Provide the (X, Y) coordinate of the cell's center where the given text is located.  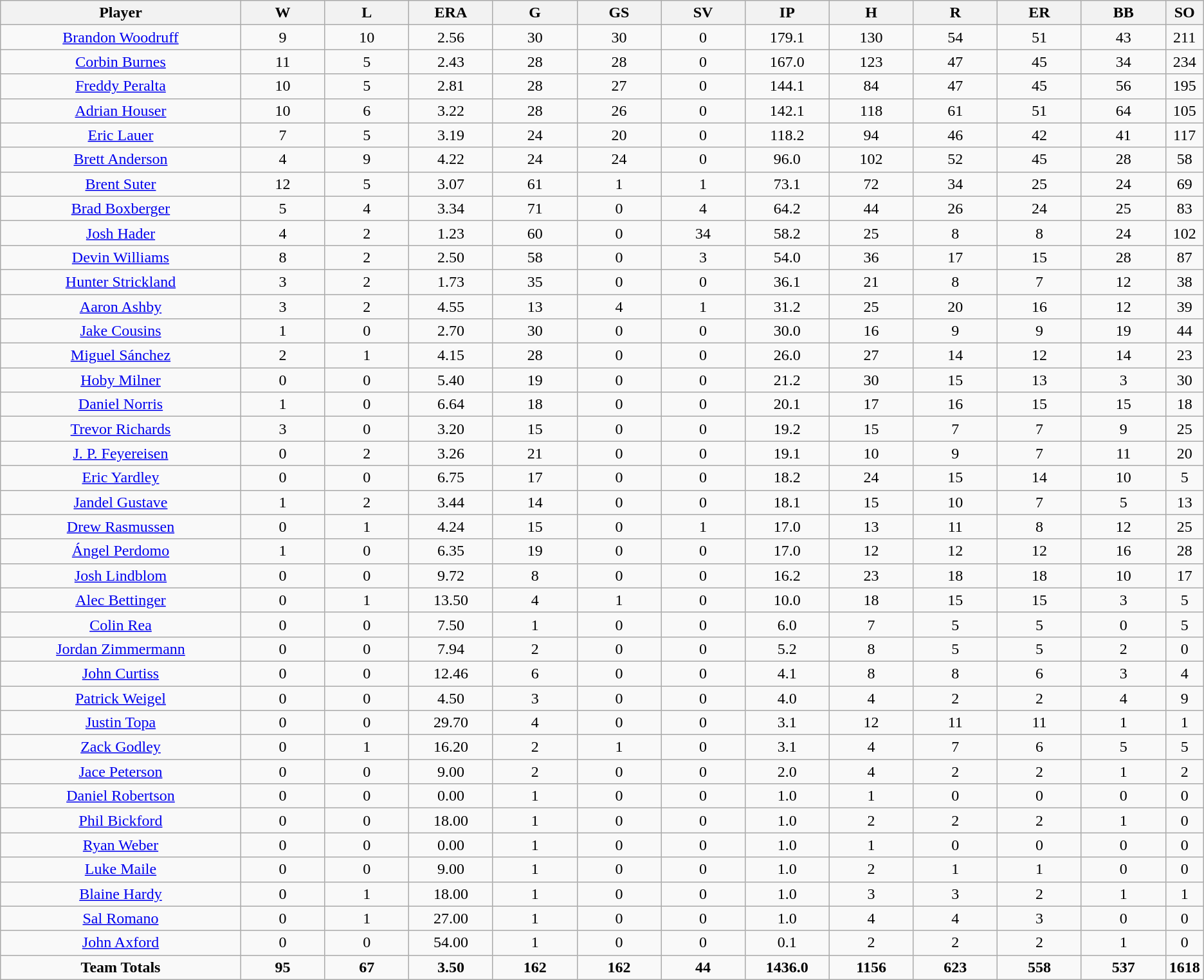
Daniel Robertson (121, 796)
10.0 (787, 600)
Player (121, 13)
16.2 (787, 576)
60 (535, 233)
Patrick Weigel (121, 698)
105 (1185, 111)
7.50 (452, 624)
54.00 (452, 943)
2.50 (452, 257)
2.43 (452, 62)
Jace Peterson (121, 772)
31.2 (787, 307)
36.1 (787, 282)
G (535, 13)
4.55 (452, 307)
3.44 (452, 502)
Justin Topa (121, 723)
W (283, 13)
4.50 (452, 698)
John Axford (121, 943)
6.64 (452, 404)
29.70 (452, 723)
Drew Rasmussen (121, 527)
117 (1185, 135)
5.2 (787, 649)
18.2 (787, 478)
GS (619, 13)
Colin Rea (121, 624)
130 (871, 37)
Hoby Milner (121, 380)
2.81 (452, 86)
2.56 (452, 37)
1156 (871, 967)
56 (1123, 86)
4.22 (452, 159)
3.20 (452, 429)
123 (871, 62)
26.0 (787, 356)
69 (1185, 184)
9.72 (452, 576)
54 (956, 37)
64.2 (787, 208)
167.0 (787, 62)
41 (1123, 135)
Jordan Zimmermann (121, 649)
558 (1039, 967)
64 (1123, 111)
54.0 (787, 257)
13.50 (452, 600)
4.24 (452, 527)
3.26 (452, 453)
2.70 (452, 331)
94 (871, 135)
142.1 (787, 111)
H (871, 13)
84 (871, 86)
43 (1123, 37)
Team Totals (121, 967)
Blaine Hardy (121, 894)
30.0 (787, 331)
537 (1123, 967)
Adrian Houser (121, 111)
623 (956, 967)
ERA (452, 13)
SO (1185, 13)
72 (871, 184)
Daniel Norris (121, 404)
18.1 (787, 502)
Freddy Peralta (121, 86)
87 (1185, 257)
Brad Boxberger (121, 208)
42 (1039, 135)
39 (1185, 307)
Hunter Strickland (121, 282)
2.0 (787, 772)
Phil Bickford (121, 821)
Aaron Ashby (121, 307)
1.73 (452, 282)
Miguel Sánchez (121, 356)
38 (1185, 282)
Josh Hader (121, 233)
27.00 (452, 918)
12.46 (452, 673)
3.07 (452, 184)
Alec Bettinger (121, 600)
Ángel Perdomo (121, 551)
20.1 (787, 404)
3.34 (452, 208)
SV (704, 13)
J. P. Feyereisen (121, 453)
16.20 (452, 747)
Sal Romano (121, 918)
67 (367, 967)
L (367, 13)
R (956, 13)
Brent Suter (121, 184)
83 (1185, 208)
36 (871, 257)
Jake Cousins (121, 331)
6.35 (452, 551)
Luke Maile (121, 869)
Brett Anderson (121, 159)
7.94 (452, 649)
46 (956, 135)
Eric Lauer (121, 135)
3.22 (452, 111)
1436.0 (787, 967)
Brandon Woodruff (121, 37)
179.1 (787, 37)
35 (535, 282)
1618 (1185, 967)
Ryan Weber (121, 845)
ER (1039, 13)
118 (871, 111)
Trevor Richards (121, 429)
Corbin Burnes (121, 62)
John Curtiss (121, 673)
58.2 (787, 233)
Eric Yardley (121, 478)
21.2 (787, 380)
6.75 (452, 478)
4.15 (452, 356)
118.2 (787, 135)
3.50 (452, 967)
5.40 (452, 380)
19.2 (787, 429)
3.19 (452, 135)
1.23 (452, 233)
Devin Williams (121, 257)
211 (1185, 37)
Josh Lindblom (121, 576)
144.1 (787, 86)
4.1 (787, 673)
6.0 (787, 624)
71 (535, 208)
IP (787, 13)
Zack Godley (121, 747)
95 (283, 967)
234 (1185, 62)
Jandel Gustave (121, 502)
19.1 (787, 453)
73.1 (787, 184)
96.0 (787, 159)
4.0 (787, 698)
195 (1185, 86)
BB (1123, 13)
52 (956, 159)
0.1 (787, 943)
